Identify which cell holds the provided text, then report its (X, Y) central coordinate. 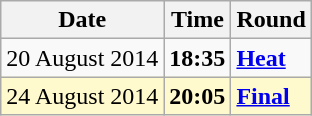
Time (198, 20)
Final (271, 96)
20 August 2014 (82, 58)
18:35 (198, 58)
24 August 2014 (82, 96)
Heat (271, 58)
Round (271, 20)
Date (82, 20)
20:05 (198, 96)
